Return the [x, y] coordinate for the center point of the cell that contains the specified text.  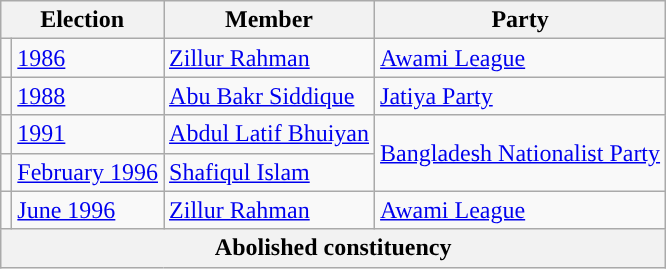
Party [520, 20]
Bangladesh Nationalist Party [520, 153]
Abdul Latif Bhuiyan [270, 134]
Jatiya Party [520, 96]
Abu Bakr Siddique [270, 96]
Abolished constituency [334, 248]
Shafiqul Islam [270, 172]
1988 [88, 96]
1986 [88, 58]
1991 [88, 134]
June 1996 [88, 210]
Member [270, 20]
February 1996 [88, 172]
Election [82, 20]
